Search for the cell housing the specified text and yield its (X, Y) center coordinate. 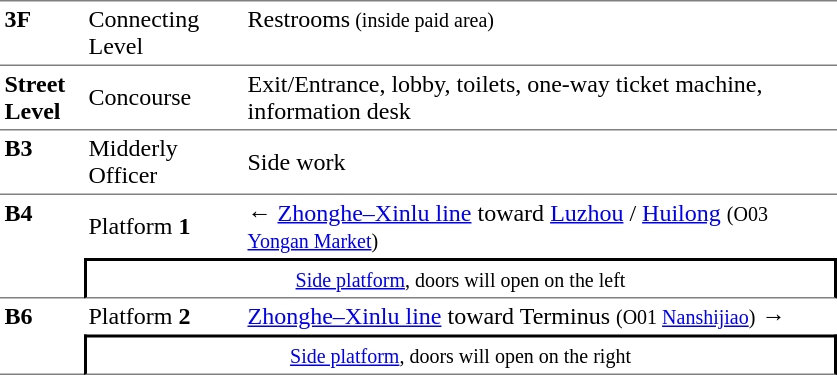
B6 (42, 336)
ConnectingLevel (164, 32)
← Zhonghe–Xinlu line toward Luzhou / Huilong (O03 Yongan Market) (540, 226)
Platform 1 (164, 226)
Platform 2 (164, 316)
Zhonghe–Xinlu line toward Terminus (O01 Nanshijiao) → (540, 316)
Concourse (164, 97)
Side work (540, 162)
Exit/Entrance, lobby, toilets, one-way ticket machine, information desk (540, 97)
Side platform, doors will open on the right (460, 354)
B4 (42, 247)
Street Level (42, 97)
Midderly Officer (164, 162)
Side platform, doors will open on the left (460, 278)
B3 (42, 162)
3F (42, 32)
Restrooms (inside paid area) (540, 32)
